Provide the (x, y) coordinate of the cell's center where the given text is located.  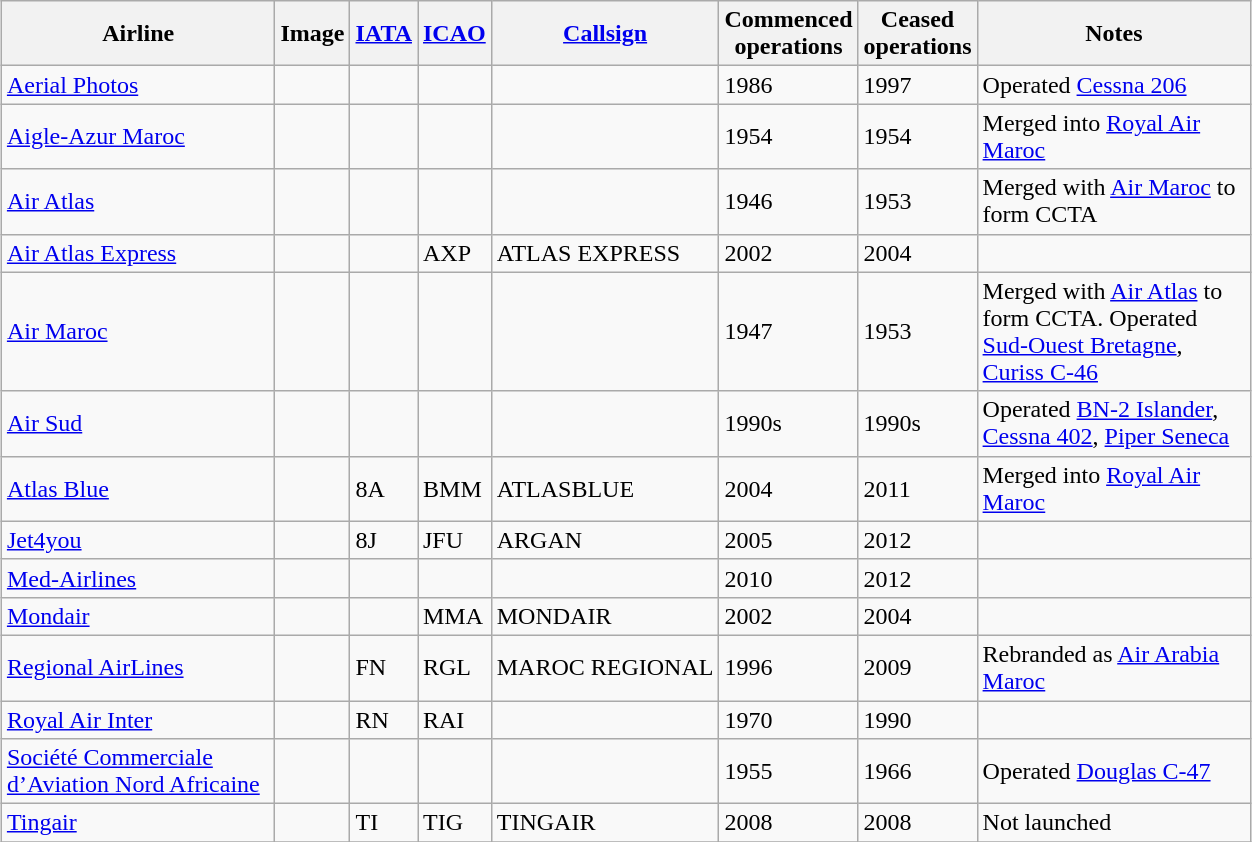
JFU (455, 540)
1955 (788, 772)
Rebranded as Air Arabia Maroc (1114, 668)
1947 (788, 332)
ICAO (455, 34)
Operated Cessna 206 (1114, 85)
Not launched (1114, 823)
TIG (455, 823)
1990 (918, 719)
Image (312, 34)
Operated BN-2 Islander, Cessna 402, Piper Seneca (1114, 424)
2010 (788, 578)
Operated Douglas C-47 (1114, 772)
Tingair (138, 823)
Med-Airlines (138, 578)
TINGAIR (605, 823)
IATA (384, 34)
1986 (788, 85)
Jet4you (138, 540)
1966 (918, 772)
1946 (788, 202)
FN (384, 668)
RAI (455, 719)
2009 (918, 668)
Air Atlas (138, 202)
1996 (788, 668)
MMA (455, 616)
1997 (918, 85)
ATLAS EXPRESS (605, 253)
Commencedoperations (788, 34)
2011 (918, 488)
ARGAN (605, 540)
ATLASBLUE (605, 488)
Aerial Photos (138, 85)
Royal Air Inter (138, 719)
Airline (138, 34)
8A (384, 488)
MAROC REGIONAL (605, 668)
Société Commerciale d’Aviation Nord Africaine (138, 772)
8J (384, 540)
Air Atlas Express (138, 253)
TI (384, 823)
Aigle-Azur Maroc (138, 136)
Air Sud (138, 424)
Notes (1114, 34)
2005 (788, 540)
Regional AirLines (138, 668)
Mondair (138, 616)
1970 (788, 719)
RGL (455, 668)
MONDAIR (605, 616)
AXP (455, 253)
Atlas Blue (138, 488)
Merged with Air Atlas to form CCTA. Operated Sud-Ouest Bretagne, Curiss C-46 (1114, 332)
BMM (455, 488)
RN (384, 719)
Air Maroc (138, 332)
Callsign (605, 34)
Merged with Air Maroc to form CCTA (1114, 202)
Ceasedoperations (918, 34)
